Detect which cell encompasses the target text, then output its (X, Y) center coordinate. 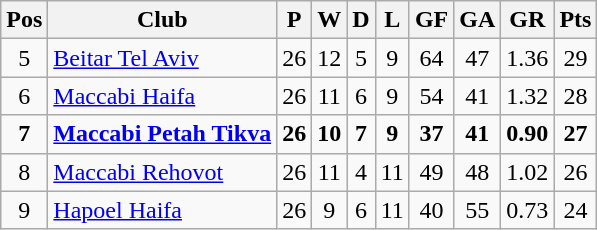
GR (528, 20)
10 (330, 134)
49 (431, 172)
D (361, 20)
GF (431, 20)
Maccabi Petah Tikva (162, 134)
Beitar Tel Aviv (162, 58)
47 (478, 58)
1.02 (528, 172)
L (392, 20)
0.90 (528, 134)
29 (576, 58)
54 (431, 96)
8 (24, 172)
Pts (576, 20)
1.36 (528, 58)
Club (162, 20)
Maccabi Rehovot (162, 172)
12 (330, 58)
28 (576, 96)
W (330, 20)
48 (478, 172)
64 (431, 58)
P (294, 20)
55 (478, 210)
0.73 (528, 210)
Hapoel Haifa (162, 210)
Maccabi Haifa (162, 96)
GA (478, 20)
27 (576, 134)
Pos (24, 20)
1.32 (528, 96)
4 (361, 172)
37 (431, 134)
24 (576, 210)
40 (431, 210)
